Determine the (x, y) coordinate at the center of the cell enclosing the given text.  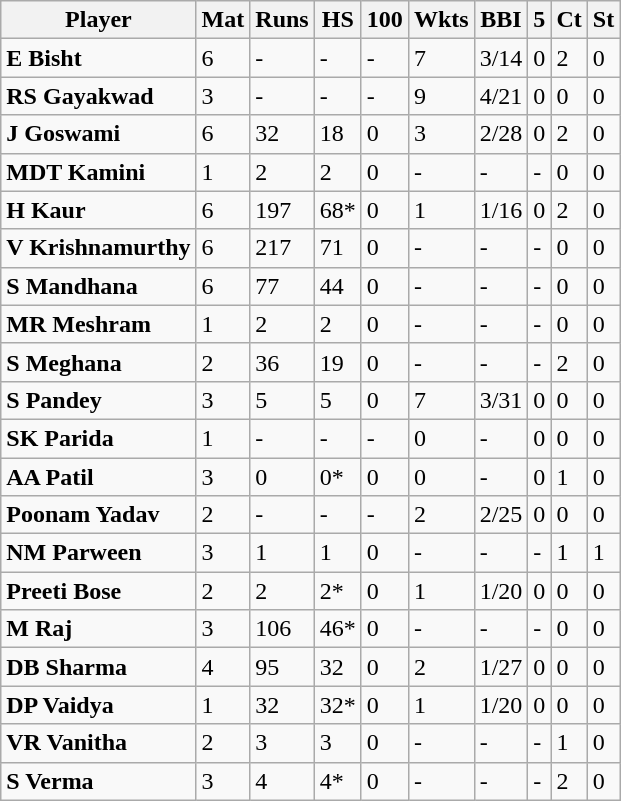
Player (98, 20)
VR Vanitha (98, 743)
68* (338, 210)
2/25 (501, 515)
Mat (223, 20)
77 (282, 286)
36 (282, 362)
MR Meshram (98, 324)
19 (338, 362)
S Meghana (98, 362)
DB Sharma (98, 667)
DP Vaidya (98, 705)
RS Gayakwad (98, 96)
Poonam Yadav (98, 515)
9 (441, 96)
217 (282, 248)
HS (338, 20)
0* (338, 477)
46* (338, 629)
MDT Kamini (98, 172)
3/14 (501, 58)
E Bisht (98, 58)
197 (282, 210)
3/31 (501, 400)
S Verma (98, 781)
V Krishnamurthy (98, 248)
Preeti Bose (98, 591)
44 (338, 286)
BBI (501, 20)
NM Parween (98, 553)
H Kaur (98, 210)
71 (338, 248)
100 (384, 20)
S Pandey (98, 400)
4* (338, 781)
106 (282, 629)
32* (338, 705)
St (603, 20)
4/21 (501, 96)
SK Parida (98, 438)
S Mandhana (98, 286)
1/27 (501, 667)
2* (338, 591)
95 (282, 667)
Ct (569, 20)
M Raj (98, 629)
AA Patil (98, 477)
Wkts (441, 20)
1/16 (501, 210)
2/28 (501, 134)
J Goswami (98, 134)
Runs (282, 20)
18 (338, 134)
